Locate the cell with the specified text and output its (x, y) center coordinate. 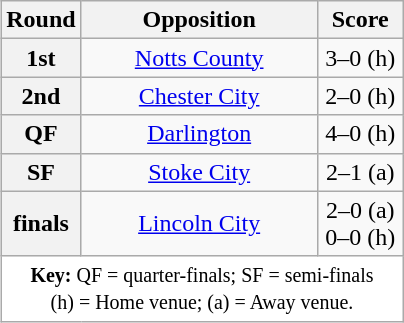
Stoke City (199, 172)
2–1 (a) (360, 172)
2–0 (a) 0–0 (h) (360, 224)
3–0 (h) (360, 58)
1st (41, 58)
4–0 (h) (360, 134)
Chester City (199, 96)
Score (360, 20)
finals (41, 224)
2–0 (h) (360, 96)
QF (41, 134)
SF (41, 172)
Notts County (199, 58)
Lincoln City (199, 224)
Key: QF = quarter-finals; SF = semi-finals(h) = Home venue; (a) = Away venue. (202, 288)
Opposition (199, 20)
Round (41, 20)
Darlington (199, 134)
2nd (41, 96)
